Locate the cell with the specified text and output its (X, Y) center coordinate. 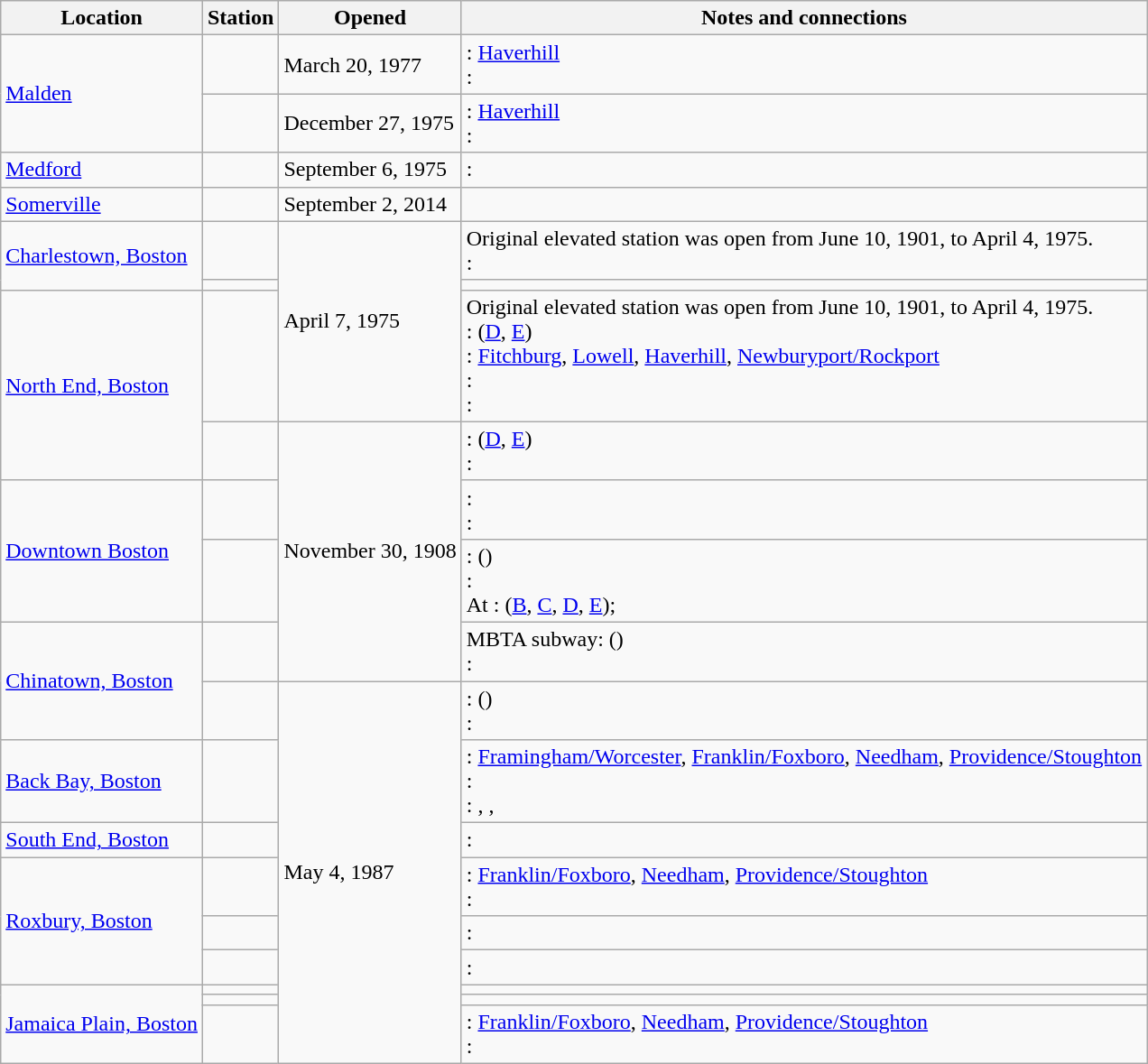
: (D, E): (803, 451)
Original elevated station was open from June 10, 1901, to April 4, 1975.: (803, 251)
: Framingham/Worcester, Franklin/Foxboro, Needham, Providence/Stoughton: : , , (803, 782)
North End, Boston (102, 384)
April 7, 1975 (370, 321)
South End, Boston (102, 840)
Medford (102, 170)
March 20, 1977 (370, 65)
September 2, 2014 (370, 204)
Malden (102, 94)
Station (240, 18)
Back Bay, Boston (102, 782)
Jamaica Plain, Boston (102, 1023)
: : (803, 509)
December 27, 1975 (370, 123)
May 4, 1987 (370, 872)
Somerville (102, 204)
Charlestown, Boston (102, 255)
: (): (803, 709)
: (): At : (B, C, D, E); (803, 580)
Opened (370, 18)
Original elevated station was open from June 10, 1901, to April 4, 1975.: (D, E): Fitchburg, Lowell, Haverhill, Newburyport/Rockport: : (803, 356)
Notes and connections (803, 18)
September 6, 1975 (370, 170)
MBTA subway: (): (803, 652)
November 30, 1908 (370, 551)
Chinatown, Boston (102, 680)
Location (102, 18)
Downtown Boston (102, 551)
Roxbury, Boston (102, 921)
